From the cell containing the given text, extract its center point as [x, y] coordinate. 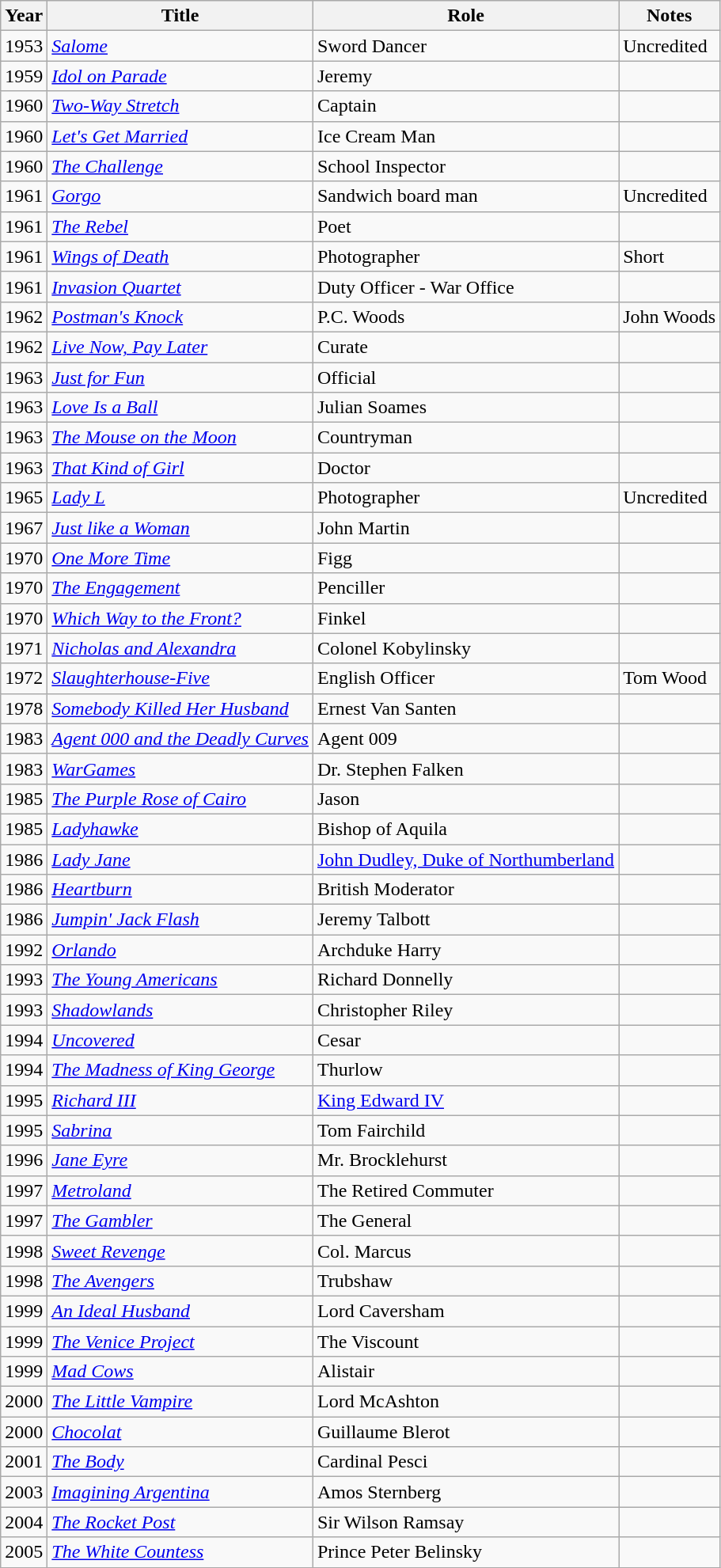
Christopher Riley [465, 1010]
Orlando [180, 950]
The Viscount [465, 1342]
Thurlow [465, 1070]
Official [465, 378]
1978 [24, 708]
Prince Peter Belinsky [465, 1552]
Jumpin' Jack Flash [180, 920]
Lord Caversham [465, 1311]
1971 [24, 648]
Countryman [465, 438]
2004 [24, 1522]
The Engagement [180, 588]
Cesar [465, 1040]
Heartburn [180, 890]
Role [465, 16]
2003 [24, 1492]
1965 [24, 498]
Year [24, 16]
Wings of Death [180, 256]
Poet [465, 226]
Short [670, 256]
Title [180, 16]
Doctor [465, 468]
2001 [24, 1462]
The Little Vampire [180, 1402]
Bishop of Aquila [465, 829]
Trubshaw [465, 1281]
King Edward IV [465, 1100]
Shadowlands [180, 1010]
Sir Wilson Ramsay [465, 1522]
Which Way to the Front? [180, 618]
Sword Dancer [465, 46]
1996 [24, 1160]
Guillaume Blerot [465, 1432]
Mad Cows [180, 1372]
Ernest Van Santen [465, 708]
Nicholas and Alexandra [180, 648]
WarGames [180, 769]
One More Time [180, 558]
Idol on Parade [180, 76]
1972 [24, 678]
Sabrina [180, 1130]
Chocolat [180, 1432]
Sweet Revenge [180, 1251]
Agent 000 and the Deadly Curves [180, 738]
Love Is a Ball [180, 408]
Colonel Kobylinsky [465, 648]
The Gambler [180, 1221]
Metroland [180, 1190]
1992 [24, 950]
The Purple Rose of Cairo [180, 799]
Agent 009 [465, 738]
The General [465, 1221]
The Madness of King George [180, 1070]
Ladyhawke [180, 829]
The Rebel [180, 226]
Notes [670, 16]
That Kind of Girl [180, 468]
Salome [180, 46]
Penciller [465, 588]
Mr. Brocklehurst [465, 1160]
John Woods [670, 317]
Uncovered [180, 1040]
Live Now, Pay Later [180, 347]
The Rocket Post [180, 1522]
The Avengers [180, 1281]
Archduke Harry [465, 950]
British Moderator [465, 890]
Finkel [465, 618]
1953 [24, 46]
1959 [24, 76]
Tom Fairchild [465, 1130]
Figg [465, 558]
Jeremy Talbott [465, 920]
2005 [24, 1552]
Sandwich board man [465, 196]
Col. Marcus [465, 1251]
John Dudley, Duke of Northumberland [465, 859]
Cardinal Pesci [465, 1462]
The Mouse on the Moon [180, 438]
The White Countess [180, 1552]
Postman's Knock [180, 317]
Alistair [465, 1372]
The Challenge [180, 166]
Curate [465, 347]
Lady Jane [180, 859]
Captain [465, 106]
John Martin [465, 528]
The Body [180, 1462]
Tom Wood [670, 678]
P.C. Woods [465, 317]
Just for Fun [180, 378]
Let's Get Married [180, 136]
Two-Way Stretch [180, 106]
Slaughterhouse-Five [180, 678]
Invasion Quartet [180, 287]
Lord McAshton [465, 1402]
Somebody Killed Her Husband [180, 708]
Dr. Stephen Falken [465, 769]
The Venice Project [180, 1342]
Lady L [180, 498]
Amos Sternberg [465, 1492]
Jason [465, 799]
Duty Officer - War Office [465, 287]
Julian Soames [465, 408]
Imagining Argentina [180, 1492]
Richard Donnelly [465, 980]
An Ideal Husband [180, 1311]
Richard III [180, 1100]
Gorgo [180, 196]
The Retired Commuter [465, 1190]
Ice Cream Man [465, 136]
Jeremy [465, 76]
1967 [24, 528]
The Young Americans [180, 980]
Just like a Woman [180, 528]
School Inspector [465, 166]
English Officer [465, 678]
Jane Eyre [180, 1160]
